From the cell containing the given text, extract its center point as [x, y] coordinate. 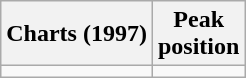
Charts (1997) [77, 34]
Peakposition [198, 34]
